Scan for the cell matching the given text and deliver its [X, Y] coordinate at center. 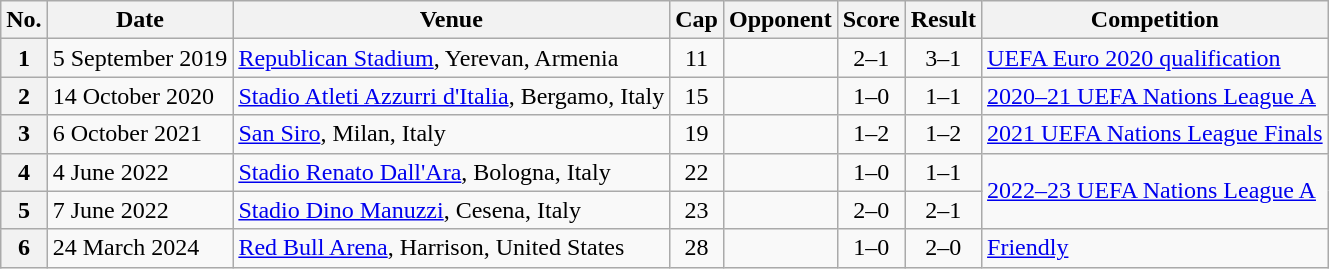
Result [943, 20]
1 [24, 58]
24 March 2024 [140, 248]
4 [24, 172]
Date [140, 20]
Competition [1156, 20]
Cap [697, 20]
Red Bull Arena, Harrison, United States [452, 248]
14 October 2020 [140, 96]
Stadio Atleti Azzurri d'Italia, Bergamo, Italy [452, 96]
5 September 2019 [140, 58]
7 June 2022 [140, 210]
22 [697, 172]
Republican Stadium, Yerevan, Armenia [452, 58]
19 [697, 134]
Friendly [1156, 248]
No. [24, 20]
Opponent [780, 20]
3–1 [943, 58]
6 October 2021 [140, 134]
Score [871, 20]
2021 UEFA Nations League Finals [1156, 134]
11 [697, 58]
Venue [452, 20]
San Siro, Milan, Italy [452, 134]
6 [24, 248]
4 June 2022 [140, 172]
23 [697, 210]
UEFA Euro 2020 qualification [1156, 58]
2 [24, 96]
2020–21 UEFA Nations League A [1156, 96]
5 [24, 210]
3 [24, 134]
28 [697, 248]
2022–23 UEFA Nations League A [1156, 191]
Stadio Dino Manuzzi, Cesena, Italy [452, 210]
15 [697, 96]
Stadio Renato Dall'Ara, Bologna, Italy [452, 172]
